From the cell containing the given text, extract its center point as [x, y] coordinate. 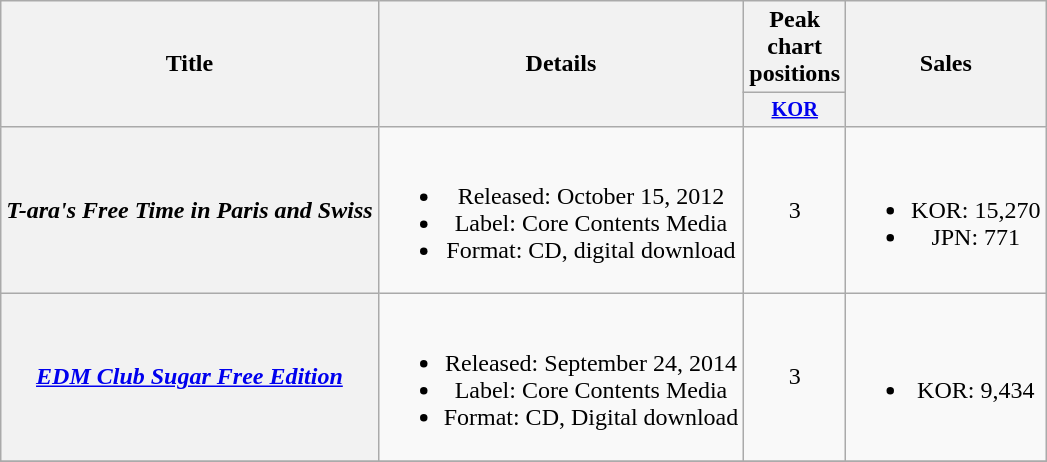
KOR: 15,270JPN: 771 [946, 210]
Sales [946, 64]
KOR [795, 110]
EDM Club Sugar Free Edition [190, 378]
KOR: 9,434 [946, 378]
Released: September 24, 2014Label: Core Contents MediaFormat: CD, Digital download [561, 378]
Peak chart positions [795, 47]
Details [561, 64]
Released: October 15, 2012Label: Core Contents MediaFormat: CD, digital download [561, 210]
Title [190, 64]
T-ara's Free Time in Paris and Swiss [190, 210]
